Search for the cell housing the specified text and yield its (X, Y) center coordinate. 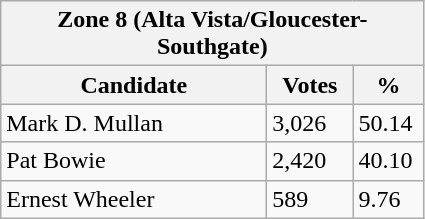
Pat Bowie (134, 161)
50.14 (388, 123)
Zone 8 (Alta Vista/Gloucester-Southgate) (212, 34)
3,026 (310, 123)
% (388, 85)
Mark D. Mullan (134, 123)
40.10 (388, 161)
Ernest Wheeler (134, 199)
Candidate (134, 85)
Votes (310, 85)
9.76 (388, 199)
2,420 (310, 161)
589 (310, 199)
